Pinpoint the cell where the given text exists, returning its [X, Y] midpoint coordinate. 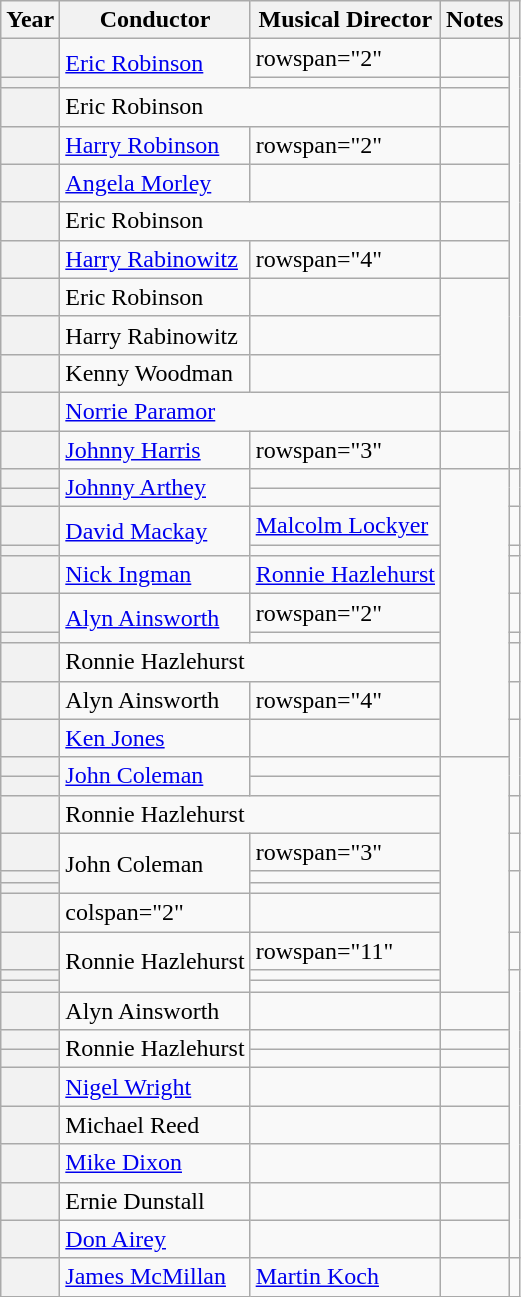
Harry Robinson [155, 145]
Nigel Wright [155, 1087]
Year [30, 20]
Ernie Dunstall [155, 1201]
Malcolm Lockyer [345, 526]
Angela Morley [155, 183]
Notes [475, 20]
James McMillan [155, 1277]
Conductor [155, 20]
Don Airey [155, 1239]
Johnny Harris [155, 449]
Norrie Paramor [250, 411]
rowspan="11" [345, 951]
Musical Director [345, 20]
Martin Koch [345, 1277]
colspan="2" [155, 912]
Johnny Arthey [155, 488]
Nick Ingman [155, 575]
Michael Reed [155, 1125]
Ken Jones [155, 738]
Mike Dixon [155, 1163]
Kenny Woodman [155, 373]
David Mackay [155, 532]
